Search for the cell housing the specified text and yield its (X, Y) center coordinate. 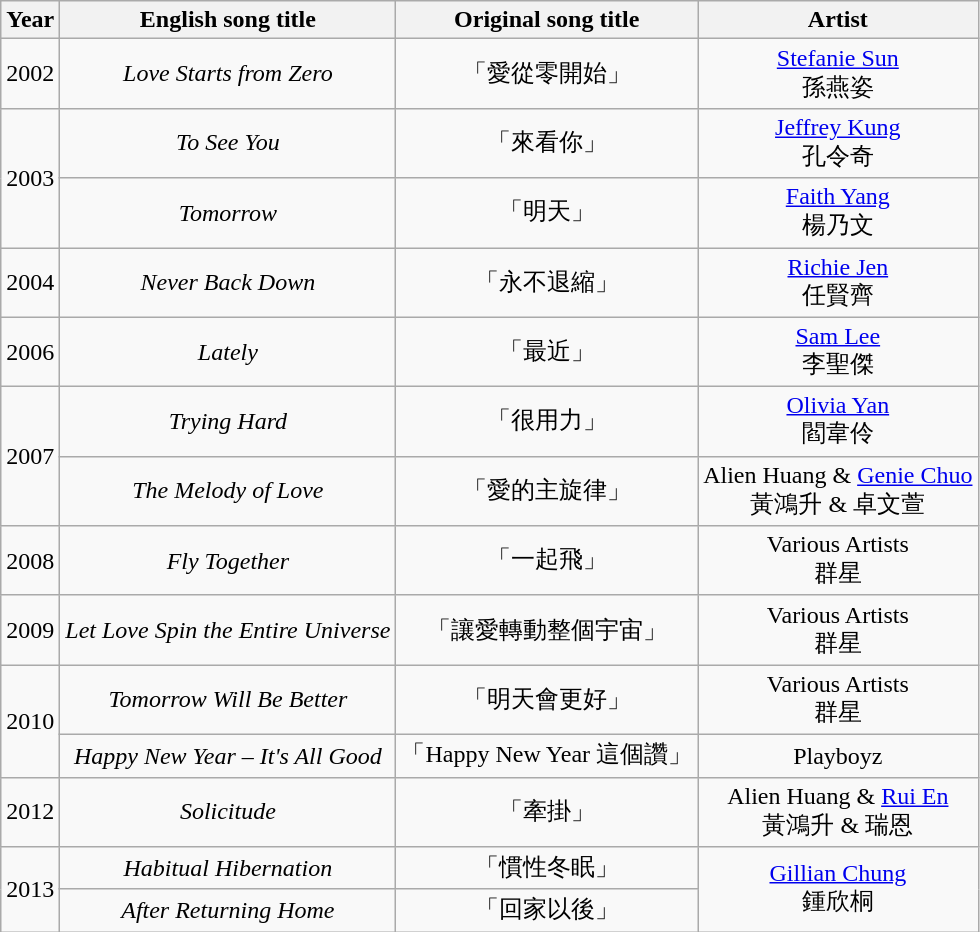
「讓愛轉動整個宇宙」 (547, 630)
English song title (228, 20)
Year (30, 20)
Gillian Chung鍾欣桐 (838, 890)
The Melody of Love (228, 491)
Habitual Hibernation (228, 868)
Jeffrey Kung孔令奇 (838, 143)
2012 (30, 812)
「Happy New Year 這個讚」 (547, 756)
2002 (30, 74)
2004 (30, 283)
2007 (30, 456)
To See You (228, 143)
「一起飛」 (547, 561)
2010 (30, 721)
「明天會更好」 (547, 700)
「愛從零開始」 (547, 74)
Happy New Year – It's All Good (228, 756)
Never Back Down (228, 283)
Let Love Spin the Entire Universe (228, 630)
Sam Lee李聖傑 (838, 352)
「慣性冬眠」 (547, 868)
Tomorrow Will Be Better (228, 700)
「牽掛」 (547, 812)
「最近」 (547, 352)
2006 (30, 352)
Playboyz (838, 756)
「回家以後」 (547, 910)
2003 (30, 178)
Artist (838, 20)
Stefanie Sun孫燕姿 (838, 74)
「愛的主旋律」 (547, 491)
After Returning Home (228, 910)
「明天」 (547, 213)
Love Starts from Zero (228, 74)
Alien Huang & Genie Chuo黃鴻升 & 卓文萱 (838, 491)
2009 (30, 630)
2013 (30, 890)
Faith Yang楊乃文 (838, 213)
Richie Jen任賢齊 (838, 283)
Fly Together (228, 561)
「很用力」 (547, 422)
Alien Huang & Rui En黃鴻升 & 瑞恩 (838, 812)
2008 (30, 561)
Trying Hard (228, 422)
Original song title (547, 20)
Lately (228, 352)
Olivia Yan閻韋伶 (838, 422)
Solicitude (228, 812)
「永不退縮」 (547, 283)
「來看你」 (547, 143)
Tomorrow (228, 213)
